Locate the cell with the specified text and output its [X, Y] center coordinate. 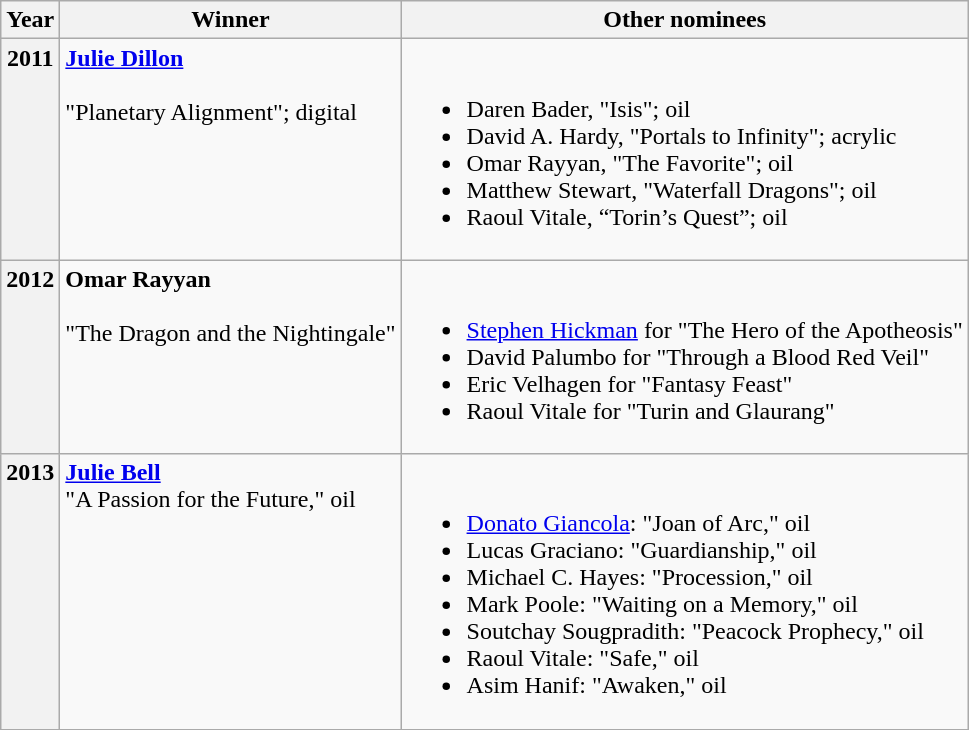
Winner [230, 20]
Year [30, 20]
Omar Rayyan"The Dragon and the Nightingale" [230, 357]
2012 [30, 357]
Julie Bell "A Passion for the Future," oil [230, 592]
2013 [30, 592]
2011 [30, 150]
Other nominees [684, 20]
Julie Dillon"Planetary Alignment"; digital [230, 150]
